Detect which cell encompasses the target text, then output its [X, Y] center coordinate. 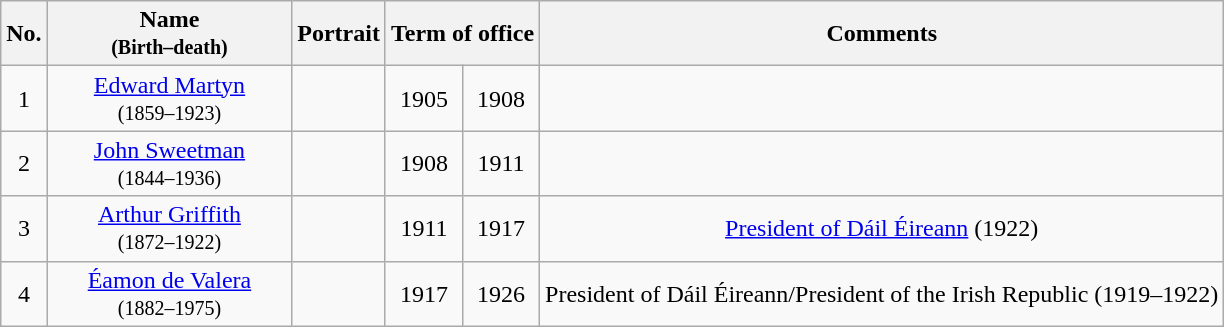
Name(Birth–death) [170, 34]
Arthur Griffith(1872–1922) [170, 228]
Edward Martyn(1859–1923) [170, 98]
John Sweetman(1844–1936) [170, 164]
President of Dáil Éireann/President of the Irish Republic (1919–1922) [882, 294]
1926 [502, 294]
4 [24, 294]
Portrait [339, 34]
1 [24, 98]
No. [24, 34]
Comments [882, 34]
3 [24, 228]
1905 [424, 98]
2 [24, 164]
President of Dáil Éireann (1922) [882, 228]
Term of office [462, 34]
Éamon de Valera(1882–1975) [170, 294]
